Identify which cell holds the provided text, then report its [x, y] central coordinate. 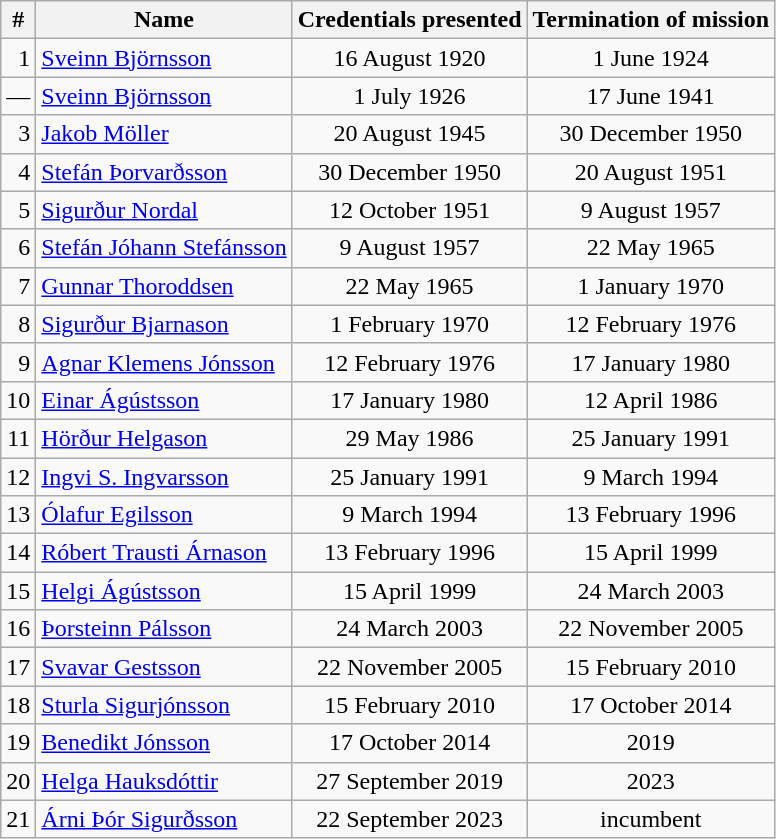
8 [18, 324]
2019 [651, 743]
# [18, 20]
Ingvi S. Ingvarsson [164, 477]
11 [18, 438]
20 August 1945 [410, 134]
7 [18, 286]
Árni Þór Sigurðsson [164, 819]
19 [18, 743]
29 May 1986 [410, 438]
Helga Hauksdóttir [164, 781]
Benedikt Jónsson [164, 743]
13 [18, 515]
9 [18, 362]
16 August 1920 [410, 58]
incumbent [651, 819]
Sturla Sigurjónsson [164, 705]
17 [18, 667]
Gunnar Thoroddsen [164, 286]
4 [18, 172]
Agnar Klemens Jónsson [164, 362]
— [18, 96]
1 January 1970 [651, 286]
1 July 1926 [410, 96]
21 [18, 819]
14 [18, 553]
Þorsteinn Pálsson [164, 629]
Svavar Gestsson [164, 667]
3 [18, 134]
20 August 1951 [651, 172]
6 [18, 248]
5 [18, 210]
Jakob Möller [164, 134]
Róbert Trausti Árnason [164, 553]
20 [18, 781]
10 [18, 400]
Credentials presented [410, 20]
1 June 1924 [651, 58]
Ólafur Egilsson [164, 515]
Name [164, 20]
Stefán Jóhann Stefánsson [164, 248]
Sigurður Bjarnason [164, 324]
Stefán Þorvarðsson [164, 172]
1 [18, 58]
1 February 1970 [410, 324]
17 June 1941 [651, 96]
16 [18, 629]
12 April 1986 [651, 400]
Termination of mission [651, 20]
Einar Ágústsson [164, 400]
Sigurður Nordal [164, 210]
Hörður Helgason [164, 438]
Helgi Ágústsson [164, 591]
12 October 1951 [410, 210]
2023 [651, 781]
22 September 2023 [410, 819]
12 [18, 477]
27 September 2019 [410, 781]
15 [18, 591]
18 [18, 705]
